Pinpoint the cell where the given text exists, returning its (X, Y) midpoint coordinate. 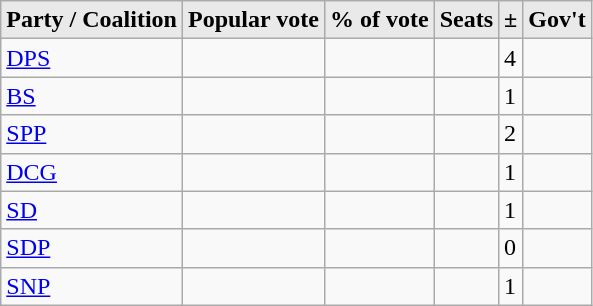
± (511, 20)
2 (511, 134)
SDP (92, 248)
0 (511, 248)
Party / Coalition (92, 20)
Popular vote (253, 20)
SD (92, 210)
DPS (92, 58)
BS (92, 96)
% of vote (379, 20)
SPP (92, 134)
SNP (92, 286)
Gov't (557, 20)
DCG (92, 172)
Seats (466, 20)
4 (511, 58)
